Scan for the cell matching the given text and deliver its (X, Y) coordinate at center. 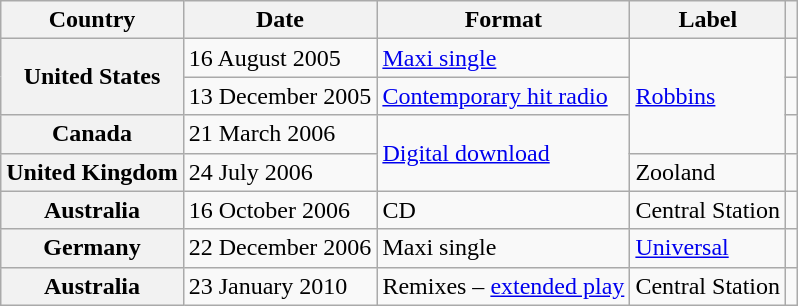
16 October 2006 (280, 210)
Robbins (708, 96)
Digital download (504, 153)
Format (504, 20)
24 July 2006 (280, 172)
Universal (708, 248)
22 December 2006 (280, 248)
Date (280, 20)
CD (504, 210)
Zooland (708, 172)
Country (92, 20)
Canada (92, 134)
21 March 2006 (280, 134)
23 January 2010 (280, 286)
Contemporary hit radio (504, 96)
United Kingdom (92, 172)
United States (92, 77)
Remixes – extended play (504, 286)
13 December 2005 (280, 96)
16 August 2005 (280, 58)
Germany (92, 248)
Label (708, 20)
